Identify which cell holds the provided text, then report its [X, Y] central coordinate. 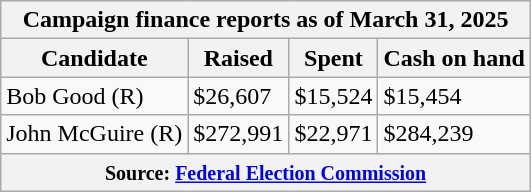
Bob Good (R) [94, 96]
$284,239 [454, 134]
Campaign finance reports as of March 31, 2025 [266, 20]
$272,991 [238, 134]
$15,454 [454, 96]
$26,607 [238, 96]
Raised [238, 58]
Spent [334, 58]
Source: Federal Election Commission [266, 172]
$15,524 [334, 96]
Cash on hand [454, 58]
$22,971 [334, 134]
Candidate [94, 58]
John McGuire (R) [94, 134]
